Pinpoint the cell where the given text exists, returning its [X, Y] midpoint coordinate. 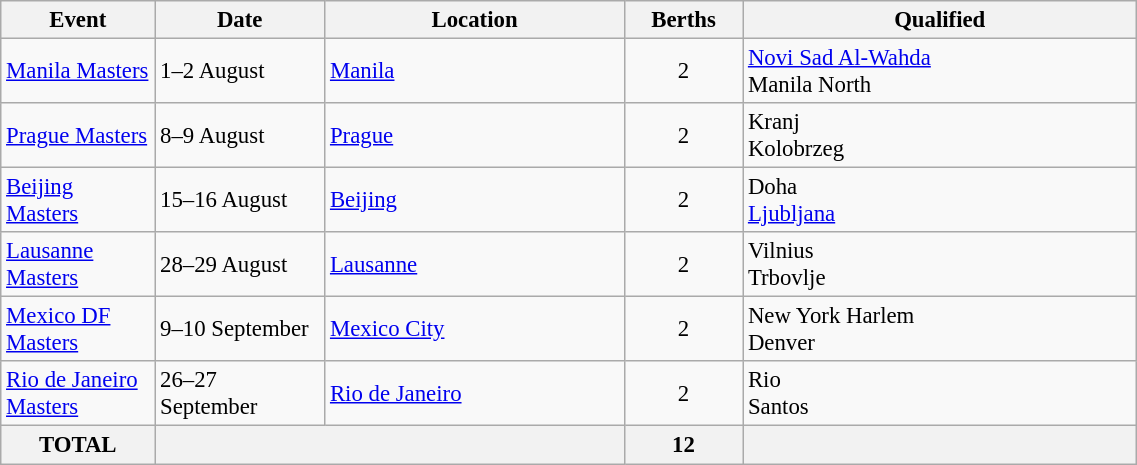
Novi Sad Al-Wahda Manila North [940, 72]
26–27 September [240, 394]
1–2 August [240, 72]
12 [683, 445]
Manila Masters [78, 72]
Doha Ljubljana [940, 200]
Qualified [940, 20]
Location [475, 20]
8–9 August [240, 136]
Lausanne [475, 264]
New York Harlem Denver [940, 330]
Mexico City [475, 330]
28–29 August [240, 264]
Mexico DF Masters [78, 330]
Berths [683, 20]
Vilnius Trbovlje [940, 264]
Lausanne Masters [78, 264]
Date [240, 20]
Kranj Kolobrzeg [940, 136]
Beijing [475, 200]
Rio de Janeiro Masters [78, 394]
TOTAL [78, 445]
Event [78, 20]
9–10 September [240, 330]
15–16 August [240, 200]
Prague Masters [78, 136]
Prague [475, 136]
Rio de Janeiro [475, 394]
Beijing Masters [78, 200]
Manila [475, 72]
Rio Santos [940, 394]
